Search for the cell housing the specified text and yield its (x, y) center coordinate. 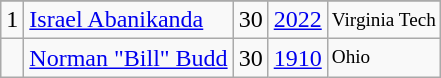
Virginia Tech (384, 20)
2022 (298, 20)
Israel Abanikanda (128, 20)
Norman "Bill" Budd (128, 58)
1910 (298, 58)
Ohio (384, 58)
1 (12, 20)
